Scan for the cell matching the given text and deliver its [x, y] coordinate at center. 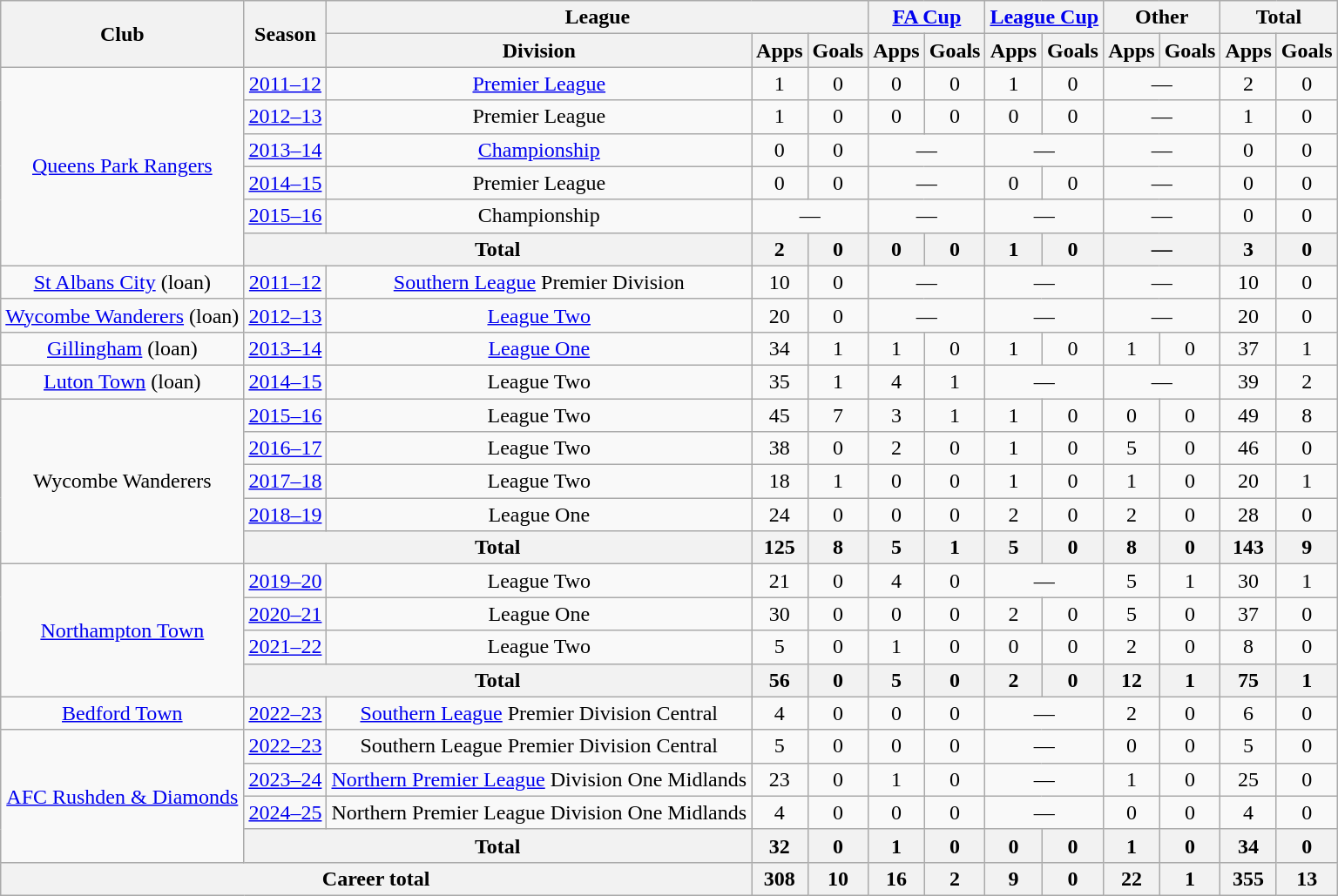
45 [780, 415]
32 [780, 845]
49 [1248, 415]
2018–19 [286, 515]
2023–24 [286, 779]
Queens Park Rangers [122, 166]
12 [1132, 680]
16 [896, 879]
25 [1248, 779]
2019–20 [286, 581]
35 [780, 381]
75 [1248, 680]
FA Cup [927, 17]
2024–25 [286, 812]
Season [286, 34]
Northampton Town [122, 630]
2020–21 [286, 614]
38 [780, 448]
39 [1248, 381]
St Albans City (loan) [122, 282]
23 [780, 779]
Wycombe Wanderers (loan) [122, 315]
Division [539, 51]
Career total [376, 879]
21 [780, 581]
125 [780, 548]
Southern League Premier Division [539, 282]
Gillingham (loan) [122, 348]
6 [1248, 713]
143 [1248, 548]
355 [1248, 879]
308 [780, 879]
22 [1132, 879]
AFC Rushden & Diamonds [122, 796]
Club [122, 34]
League [598, 17]
2017–18 [286, 482]
28 [1248, 515]
46 [1248, 448]
2021–22 [286, 647]
7 [838, 415]
24 [780, 515]
Other [1162, 17]
18 [780, 482]
Luton Town (loan) [122, 381]
13 [1307, 879]
Bedford Town [122, 713]
2016–17 [286, 448]
56 [780, 680]
Wycombe Wanderers [122, 482]
League Cup [1044, 17]
